Determine the (x, y) coordinate at the center of the cell enclosing the given text.  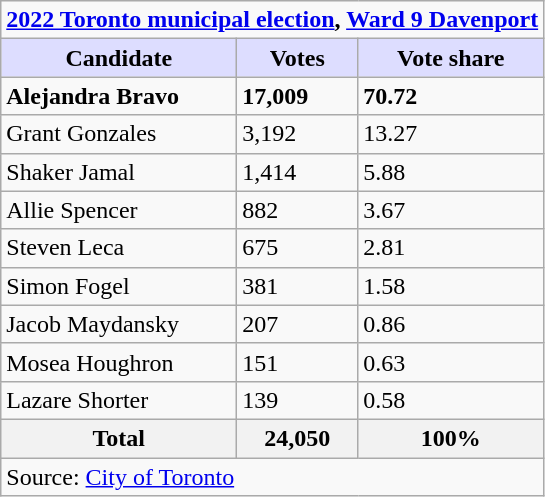
1,414 (298, 172)
Lazare Shorter (119, 400)
1.58 (451, 286)
0.58 (451, 400)
Vote share (451, 58)
Shaker Jamal (119, 172)
207 (298, 324)
13.27 (451, 134)
882 (298, 210)
675 (298, 248)
2.81 (451, 248)
Jacob Maydansky (119, 324)
100% (451, 438)
139 (298, 400)
Votes (298, 58)
Grant Gonzales (119, 134)
24,050 (298, 438)
3.67 (451, 210)
0.86 (451, 324)
3,192 (298, 134)
381 (298, 286)
Steven Leca (119, 248)
Alejandra Bravo (119, 96)
5.88 (451, 172)
17,009 (298, 96)
Total (119, 438)
70.72 (451, 96)
0.63 (451, 362)
Mosea Houghron (119, 362)
Candidate (119, 58)
Allie Spencer (119, 210)
151 (298, 362)
Source: City of Toronto (272, 477)
Simon Fogel (119, 286)
2022 Toronto municipal election, Ward 9 Davenport (272, 20)
